Find where the given text appears and provide that cell's center as [X, Y] coordinate. 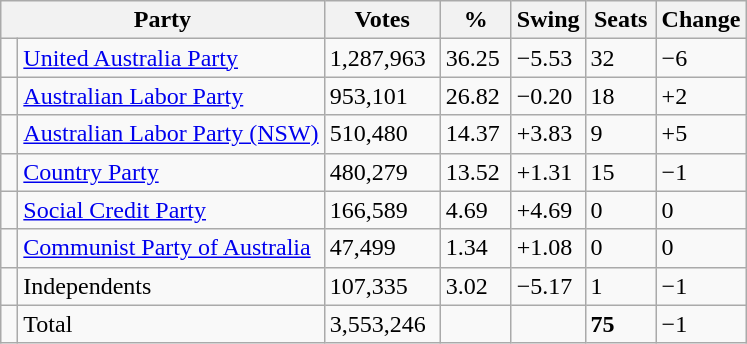
Social Credit Party [171, 210]
166,589 [382, 210]
Independents [171, 286]
107,335 [382, 286]
−5.17 [548, 286]
Change [701, 20]
480,279 [382, 172]
Australian Labor Party (NSW) [171, 134]
4.69 [476, 210]
+1.31 [548, 172]
Communist Party of Australia [171, 248]
1 [620, 286]
47,499 [382, 248]
Party [162, 20]
+4.69 [548, 210]
36.25 [476, 58]
26.82 [476, 96]
75 [620, 324]
3.02 [476, 286]
−5.53 [548, 58]
3,553,246 [382, 324]
9 [620, 134]
1.34 [476, 248]
Country Party [171, 172]
% [476, 20]
13.52 [476, 172]
Total [171, 324]
Seats [620, 20]
14.37 [476, 134]
510,480 [382, 134]
15 [620, 172]
1,287,963 [382, 58]
+5 [701, 134]
−6 [701, 58]
Votes [382, 20]
+3.83 [548, 134]
−0.20 [548, 96]
+1.08 [548, 248]
United Australia Party [171, 58]
Australian Labor Party [171, 96]
+2 [701, 96]
953,101 [382, 96]
Swing [548, 20]
32 [620, 58]
18 [620, 96]
